Scan for the cell matching the given text and deliver its [X, Y] coordinate at center. 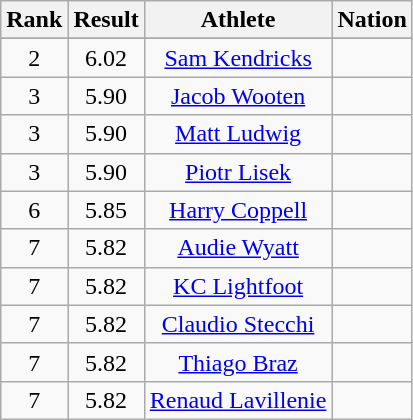
Athlete [238, 20]
Thiago Braz [238, 362]
6 [34, 210]
Audie Wyatt [238, 248]
Renaud Lavillenie [238, 400]
KC Lightfoot [238, 286]
Sam Kendricks [238, 58]
2 [34, 58]
Harry Coppell [238, 210]
Result [106, 20]
Matt Ludwig [238, 134]
5.85 [106, 210]
Claudio Stecchi [238, 324]
6.02 [106, 58]
Nation [372, 20]
Piotr Lisek [238, 172]
Rank [34, 20]
Jacob Wooten [238, 96]
